Capture the cell that displays the provided text and extract its [X, Y] central coordinate. 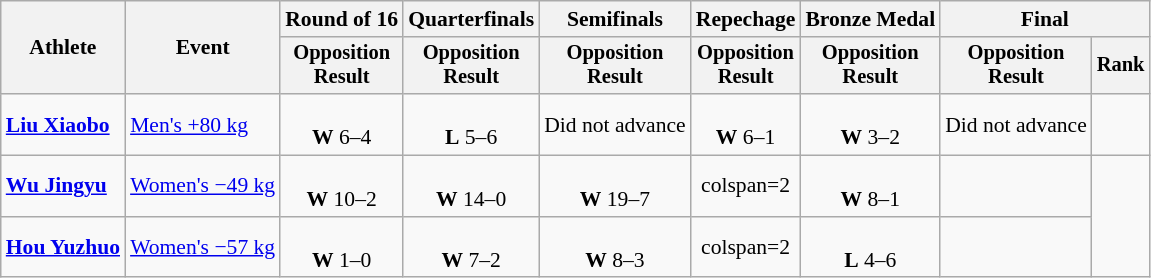
Athlete [63, 48]
Rank [1121, 66]
Semifinals [615, 19]
Quarterfinals [471, 19]
Bronze Medal [870, 19]
W 8–1 [870, 186]
Women's −49 kg [202, 186]
Repechage [746, 19]
W 6–4 [342, 124]
W 8–3 [615, 248]
Hou Yuzhuo [63, 248]
Wu Jingyu [63, 186]
Final [1044, 19]
W 6–1 [746, 124]
Round of 16 [342, 19]
W 10–2 [342, 186]
W 1–0 [342, 248]
Event [202, 48]
W 19–7 [615, 186]
Men's +80 kg [202, 124]
Liu Xiaobo [63, 124]
W 3–2 [870, 124]
L 4–6 [870, 248]
W 14–0 [471, 186]
L 5–6 [471, 124]
W 7–2 [471, 248]
Women's −57 kg [202, 248]
